From the cell containing the given text, extract its center point as [x, y] coordinate. 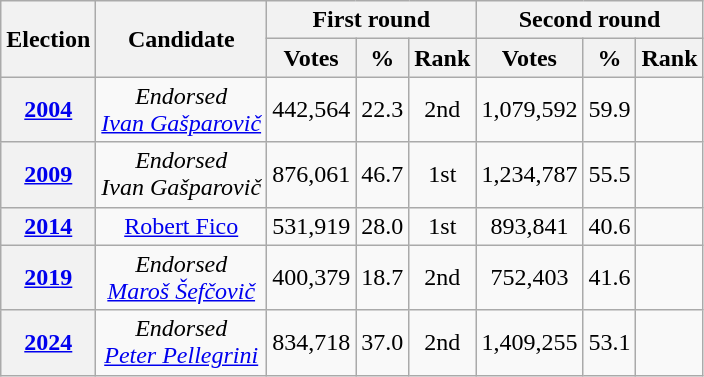
834,718 [312, 342]
2019 [48, 278]
40.6 [610, 226]
400,379 [312, 278]
Robert Fico [182, 226]
Election [48, 39]
Second round [590, 20]
876,061 [312, 174]
22.3 [382, 110]
Candidate [182, 39]
EndorsedPeter Pellegrini [182, 342]
37.0 [382, 342]
2004 [48, 110]
1,234,787 [530, 174]
55.5 [610, 174]
2009 [48, 174]
18.7 [382, 278]
59.9 [610, 110]
1,409,255 [530, 342]
531,919 [312, 226]
46.7 [382, 174]
EndorsedMaroš Šefčovič [182, 278]
41.6 [610, 278]
893,841 [530, 226]
53.1 [610, 342]
2024 [48, 342]
1,079,592 [530, 110]
752,403 [530, 278]
First round [372, 20]
28.0 [382, 226]
2014 [48, 226]
442,564 [312, 110]
